Detect which cell encompasses the target text, then output its (x, y) center coordinate. 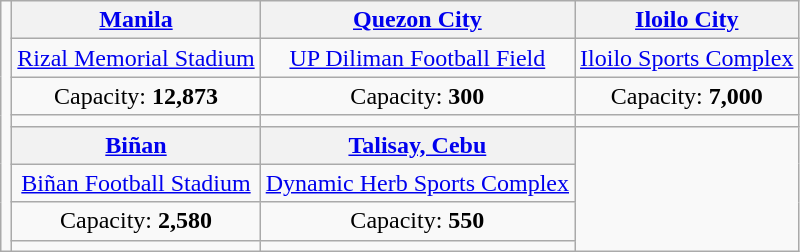
Quezon City (417, 20)
Iloilo Sports Complex (687, 58)
Biñan Football Stadium (136, 183)
Capacity: 7,000 (687, 96)
Biñan (136, 145)
Capacity: 12,873 (136, 96)
Capacity: 300 (417, 96)
Capacity: 2,580 (136, 221)
Capacity: 550 (417, 221)
Manila (136, 20)
UP Diliman Football Field (417, 58)
Iloilo City (687, 20)
Dynamic Herb Sports Complex (417, 183)
Talisay, Cebu (417, 145)
Rizal Memorial Stadium (136, 58)
